Output the [X, Y] coordinate of the center of the cell containing the given text.  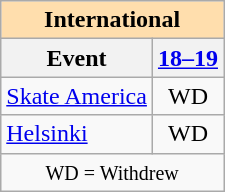
18–19 [188, 58]
Event [77, 58]
WD = Withdrew [112, 172]
Skate America [77, 96]
International [112, 20]
Helsinki [77, 134]
